Determine the [x, y] coordinate at the center of the cell enclosing the given text.  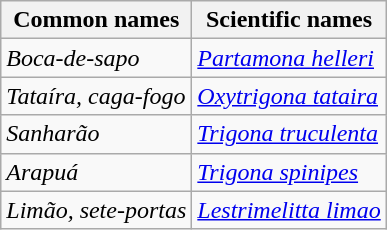
Scientific names [289, 20]
Common names [96, 20]
Boca-de-sapo [96, 58]
Trigona spinipes [289, 172]
Sanharão [96, 134]
Limão, sete-portas [96, 210]
Lestrimelitta limao [289, 210]
Tataíra, caga-fogo [96, 96]
Partamona helleri [289, 58]
Trigona truculenta [289, 134]
Oxytrigona tataira [289, 96]
Arapuá [96, 172]
